Search for the cell housing the specified text and yield its [x, y] center coordinate. 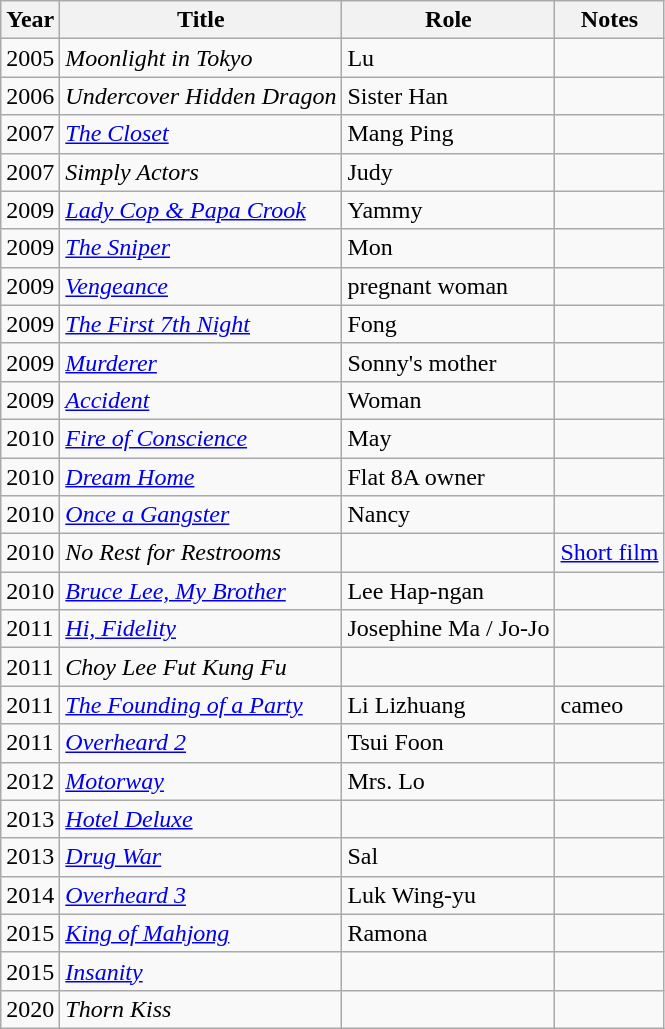
The Founding of a Party [201, 705]
Simply Actors [201, 172]
Year [30, 20]
2020 [30, 1009]
Thorn Kiss [201, 1009]
Nancy [448, 515]
King of Mahjong [201, 933]
May [448, 438]
Short film [610, 553]
Sonny's mother [448, 362]
Flat 8A owner [448, 477]
Insanity [201, 971]
Yammy [448, 210]
Hotel Deluxe [201, 819]
Motorway [201, 781]
Undercover Hidden Dragon [201, 96]
Once a Gangster [201, 515]
Lady Cop & Papa Crook [201, 210]
2012 [30, 781]
Choy Lee Fut Kung Fu [201, 667]
2014 [30, 895]
Judy [448, 172]
Fong [448, 324]
Lee Hap-ngan [448, 591]
Ramona [448, 933]
Moonlight in Tokyo [201, 58]
Mon [448, 248]
Bruce Lee, My Brother [201, 591]
2005 [30, 58]
Hi, Fidelity [201, 629]
Woman [448, 400]
Dream Home [201, 477]
Li Lizhuang [448, 705]
Overheard 3 [201, 895]
Accident [201, 400]
The Closet [201, 134]
cameo [610, 705]
pregnant woman [448, 286]
Lu [448, 58]
Mrs. Lo [448, 781]
Tsui Foon [448, 743]
The First 7th Night [201, 324]
Mang Ping [448, 134]
Sal [448, 857]
Josephine Ma / Jo-Jo [448, 629]
Drug War [201, 857]
2006 [30, 96]
Luk Wing-yu [448, 895]
Vengeance [201, 286]
Overheard 2 [201, 743]
Title [201, 20]
Sister Han [448, 96]
No Rest for Restrooms [201, 553]
Murderer [201, 362]
Fire of Conscience [201, 438]
Notes [610, 20]
Role [448, 20]
The Sniper [201, 248]
